Scan for the cell matching the given text and deliver its [x, y] coordinate at center. 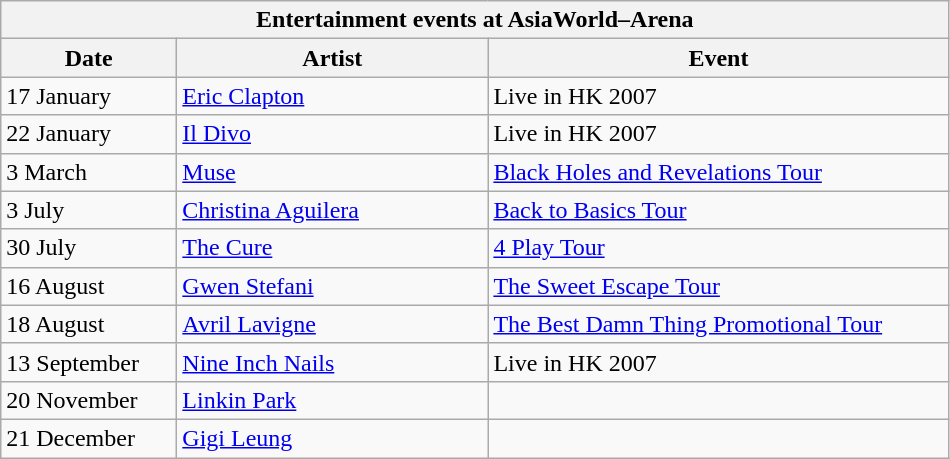
18 August [89, 324]
The Best Damn Thing Promotional Tour [718, 324]
Back to Basics Tour [718, 210]
Avril Lavigne [332, 324]
16 August [89, 286]
30 July [89, 248]
The Sweet Escape Tour [718, 286]
Gigi Leung [332, 438]
Artist [332, 58]
3 March [89, 172]
Il Divo [332, 134]
3 July [89, 210]
13 September [89, 362]
Christina Aguilera [332, 210]
Nine Inch Nails [332, 362]
Black Holes and Revelations Tour [718, 172]
Linkin Park [332, 400]
The Cure [332, 248]
22 January [89, 134]
Eric Clapton [332, 96]
Entertainment events at AsiaWorld–Arena [475, 20]
Date [89, 58]
21 December [89, 438]
4 Play Tour [718, 248]
20 November [89, 400]
Muse [332, 172]
Gwen Stefani [332, 286]
Event [718, 58]
17 January [89, 96]
